Determine the [x, y] coordinate at the center of the cell enclosing the given text.  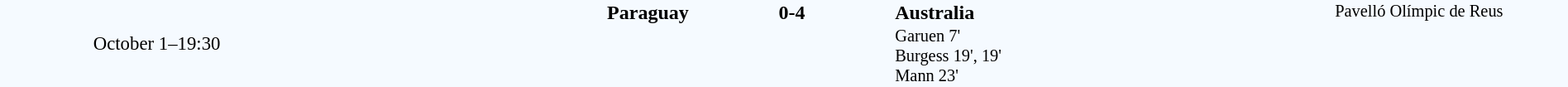
Australia [1082, 12]
October 1–19:30 [157, 43]
0-4 [791, 12]
Garuen 7'Burgess 19', 19'Mann 23' [1082, 56]
Pavelló Olímpic de Reus [1419, 43]
Paraguay [501, 12]
